Pinpoint the cell where the given text exists, returning its (X, Y) midpoint coordinate. 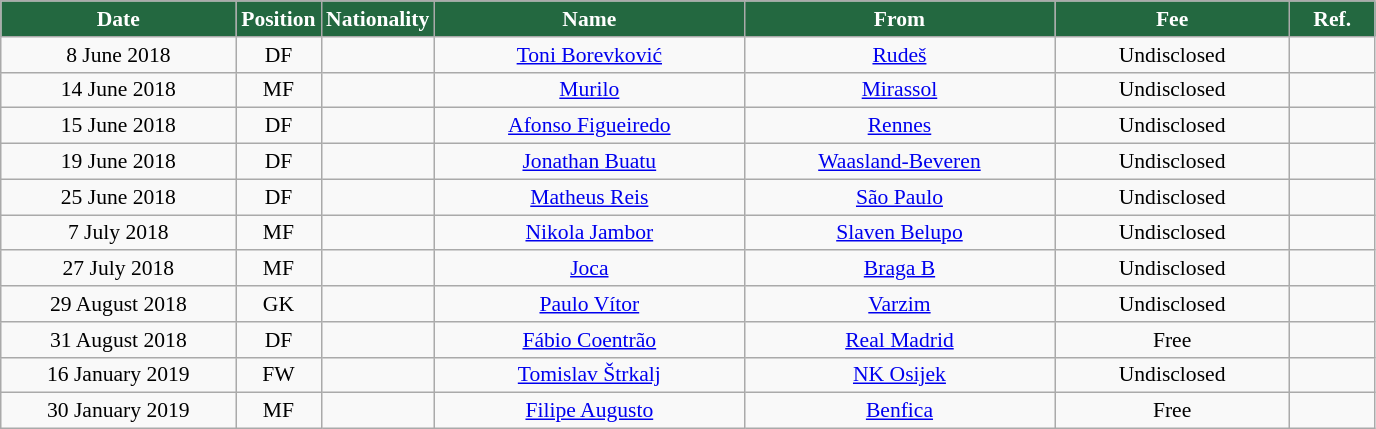
Braga B (899, 269)
Fábio Coentrão (589, 340)
Murilo (589, 90)
Ref. (1332, 19)
Benfica (899, 411)
From (899, 19)
Fee (1172, 19)
Rudeš (899, 55)
Mirassol (899, 90)
Tomislav Štrkalj (589, 375)
Name (589, 19)
FW (278, 375)
14 June 2018 (118, 90)
Afonso Figueiredo (589, 126)
Position (278, 19)
Toni Borevković (589, 55)
Varzim (899, 304)
7 July 2018 (118, 233)
16 January 2019 (118, 375)
15 June 2018 (118, 126)
25 June 2018 (118, 197)
Rennes (899, 126)
31 August 2018 (118, 340)
Joca (589, 269)
19 June 2018 (118, 162)
29 August 2018 (118, 304)
Real Madrid (899, 340)
Filipe Augusto (589, 411)
Waasland-Beveren (899, 162)
27 July 2018 (118, 269)
8 June 2018 (118, 55)
Jonathan Buatu (589, 162)
GK (278, 304)
30 January 2019 (118, 411)
NK Osijek (899, 375)
Nikola Jambor (589, 233)
Matheus Reis (589, 197)
Slaven Belupo (899, 233)
Paulo Vítor (589, 304)
Nationality (378, 19)
São Paulo (899, 197)
Date (118, 19)
